Identify which cell holds the provided text, then report its (x, y) central coordinate. 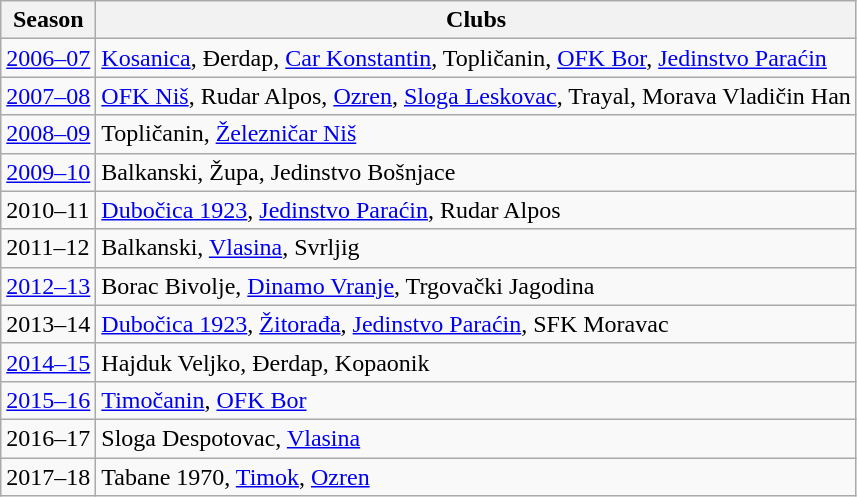
2008–09 (48, 134)
Borac Bivolje, Dinamo Vranje, Trgovački Jagodina (476, 286)
Sloga Despotovac, Vlasina (476, 438)
Hajduk Veljko, Đerdap, Kopaonik (476, 362)
Topličanin, Železničar Niš (476, 134)
Dubočica 1923, Žitorađa, Jedinstvo Paraćin, SFK Moravac (476, 324)
Balkanski, Vlasina, Svrljig (476, 248)
2009–10 (48, 172)
2012–13 (48, 286)
2013–14 (48, 324)
2015–16 (48, 400)
Season (48, 20)
Tabane 1970, Timok, Ozren (476, 477)
OFK Niš, Rudar Alpos, Ozren, Sloga Leskovac, Trayal, Morava Vladičin Han (476, 96)
Balkanski, Župa, Jedinstvo Bošnjace (476, 172)
Kosanica, Đerdap, Car Konstantin, Topličanin, OFK Bor, Jedinstvo Paraćin (476, 58)
Dubočica 1923, Jedinstvo Paraćin, Rudar Alpos (476, 210)
2010–11 (48, 210)
Clubs (476, 20)
2007–08 (48, 96)
2017–18 (48, 477)
2006–07 (48, 58)
2014–15 (48, 362)
2011–12 (48, 248)
2016–17 (48, 438)
Timočanin, OFK Bor (476, 400)
